Detect which cell encompasses the target text, then output its (x, y) center coordinate. 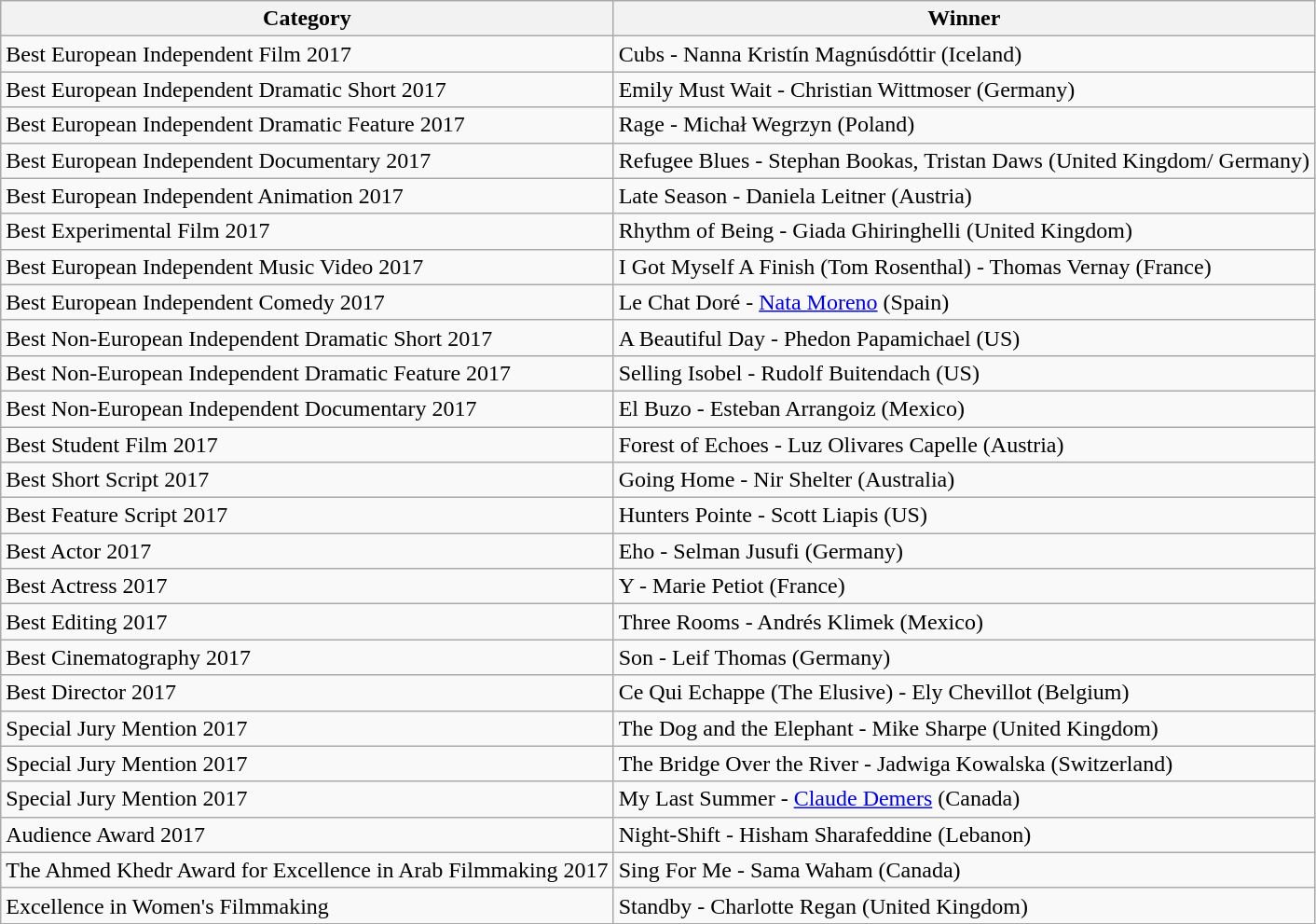
Refugee Blues - Stephan Bookas, Tristan Daws (United Kingdom/ Germany) (964, 160)
Audience Award 2017 (308, 834)
Rage - Michał Wegrzyn (Poland) (964, 125)
Best Director 2017 (308, 693)
Best European Independent Animation 2017 (308, 196)
My Last Summer - Claude Demers (Canada) (964, 799)
Best European Independent Film 2017 (308, 54)
Best European Independent Dramatic Short 2017 (308, 90)
Winner (964, 19)
Best European Independent Music Video 2017 (308, 267)
Best Non-European Independent Dramatic Short 2017 (308, 338)
I Got Myself A Finish (Tom Rosenthal) - Thomas Vernay (France) (964, 267)
Three Rooms - Andrés Klimek (Mexico) (964, 622)
Best Cinematography 2017 (308, 657)
Going Home - Nir Shelter (Australia) (964, 480)
Selling Isobel - Rudolf Buitendach (US) (964, 373)
Best European Independent Comedy 2017 (308, 302)
Night-Shift - Hisham Sharafeddine (Lebanon) (964, 834)
Excellence in Women's Filmmaking (308, 905)
Cubs - Nanna Kristín Magnúsdóttir (Iceland) (964, 54)
Best Feature Script 2017 (308, 516)
Best Short Script 2017 (308, 480)
The Dog and the Elephant - Mike Sharpe (United Kingdom) (964, 728)
Eho - Selman Jusufi (Germany) (964, 551)
Best Non-European Independent Dramatic Feature 2017 (308, 373)
The Ahmed Khedr Award for Excellence in Arab Filmmaking 2017 (308, 870)
Best Actor 2017 (308, 551)
Standby - Charlotte Regan (United Kingdom) (964, 905)
Ce Qui Echappe (The Elusive) - Ely Chevillot (Belgium) (964, 693)
El Buzo - Esteban Arrangoiz (Mexico) (964, 408)
Emily Must Wait - Christian Wittmoser (Germany) (964, 90)
Sing For Me - Sama Waham (Canada) (964, 870)
Category (308, 19)
Forest of Echoes - Luz Olivares Capelle (Austria) (964, 445)
Y - Marie Petiot (France) (964, 586)
Best European Independent Documentary 2017 (308, 160)
Best Actress 2017 (308, 586)
Best Editing 2017 (308, 622)
Best Non-European Independent Documentary 2017 (308, 408)
Best Student Film 2017 (308, 445)
Rhythm of Being - Giada Ghiringhelli (United Kingdom) (964, 231)
A Beautiful Day - Phedon Papamichael (US) (964, 338)
Best Experimental Film 2017 (308, 231)
Best European Independent Dramatic Feature 2017 (308, 125)
Son - Leif Thomas (Germany) (964, 657)
The Bridge Over the River - Jadwiga Kowalska (Switzerland) (964, 764)
Le Chat Doré - Nata Moreno (Spain) (964, 302)
Late Season - Daniela Leitner (Austria) (964, 196)
Hunters Pointe - Scott Liapis (US) (964, 516)
